Search for the cell housing the specified text and yield its (x, y) center coordinate. 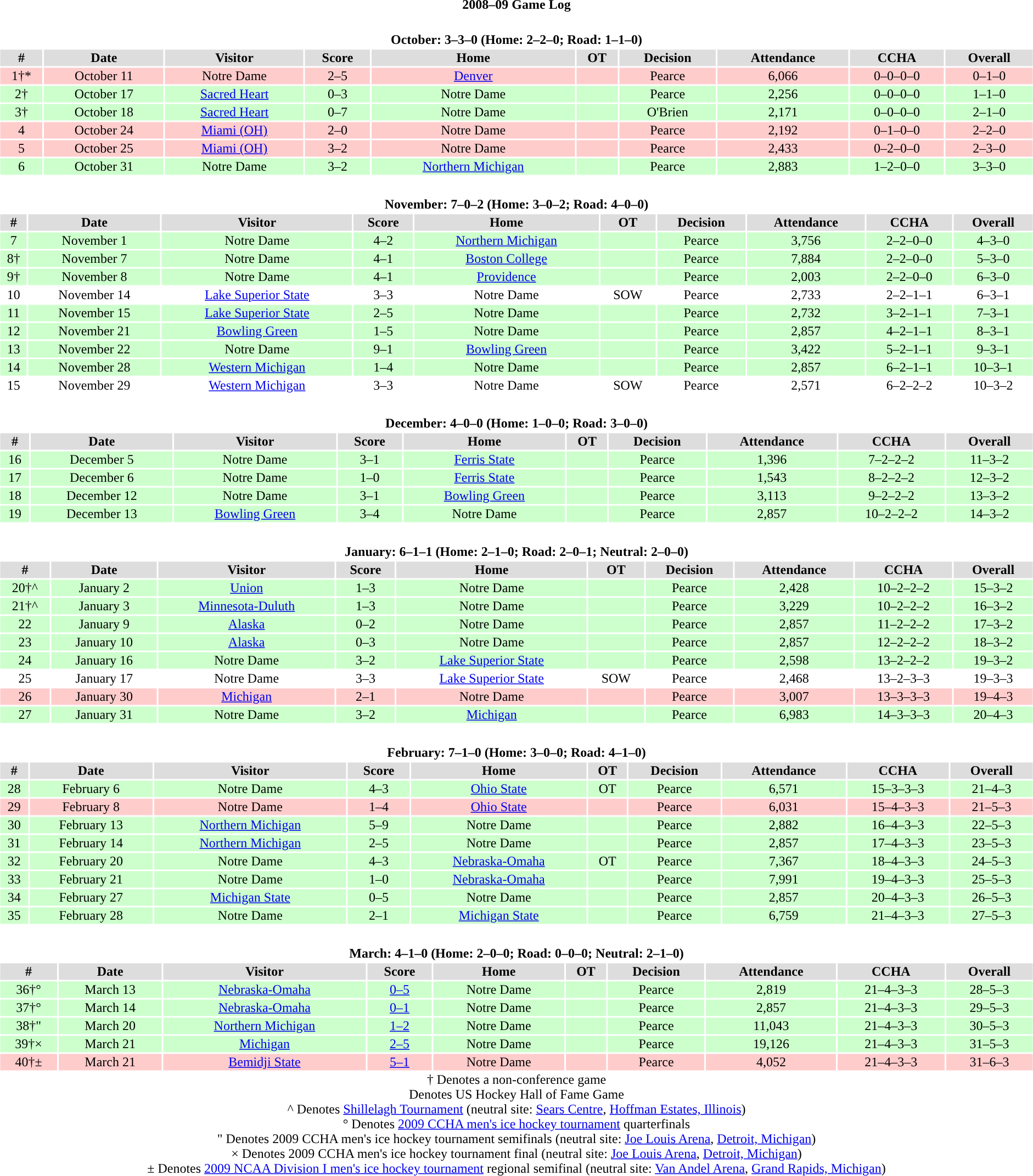
October 17 (104, 94)
February 20 (91, 861)
25–5–3 (991, 880)
3,113 (772, 496)
6,066 (783, 76)
2,171 (783, 112)
February 21 (91, 880)
January 17 (104, 679)
January 30 (104, 696)
December: 4–0–0 (Home: 1–0–0; Road: 3–0–0) (516, 423)
34 (14, 897)
January 10 (104, 643)
1–2–0–0 (897, 166)
18 (14, 496)
Boston College (507, 258)
14–3–3–3 (903, 715)
16–3–2 (993, 606)
9–1 (383, 350)
28 (14, 789)
19,126 (771, 1044)
2,819 (771, 989)
3–4 (370, 514)
4,052 (771, 1062)
October 25 (104, 149)
7,991 (784, 880)
5–9 (379, 825)
November 21 (94, 331)
February 8 (91, 807)
5–1 (400, 1062)
9–2–2–2 (891, 496)
17 (14, 478)
16–4–3–3 (898, 825)
7,367 (784, 861)
15–3–2 (993, 588)
1–2 (400, 1026)
November 14 (94, 295)
10 (13, 295)
7–2–2–2 (891, 459)
24–5–3 (991, 861)
5 (21, 149)
2–2–1–1 (910, 295)
18–4–3–3 (898, 861)
1–1–0 (989, 94)
30–5–3 (990, 1026)
26 (25, 696)
38†" (29, 1026)
15–3–3–3 (898, 789)
February: 7–1–0 (Home: 3–0–0; Road: 4–1–0) (516, 752)
14 (13, 367)
January: 6–1–1 (Home: 2–1–0; Road: 2–0–1; Neutral: 2–0–0) (516, 552)
1,396 (772, 459)
4–2 (383, 241)
11 (13, 313)
19–3–3 (993, 679)
November 15 (94, 313)
Minnesota-Duluth (246, 606)
16 (14, 459)
January 9 (104, 624)
2–3–0 (989, 149)
10–3–2 (993, 386)
2,003 (806, 277)
February 28 (91, 916)
1–5 (383, 331)
6–3–0 (993, 277)
30 (14, 825)
3,422 (806, 350)
January 2 (104, 588)
February 14 (91, 843)
March 20 (110, 1026)
October: 3–3–0 (Home: 2–2–0; Road: 1–1–0) (516, 40)
2,571 (806, 386)
15–4–3–3 (898, 807)
24 (25, 660)
22 (25, 624)
31 (14, 843)
8–3–1 (993, 331)
33 (14, 880)
0–1–0–0 (897, 130)
23–5–3 (991, 843)
6,571 (784, 789)
26–5–3 (991, 897)
40†± (29, 1062)
2–0 (338, 130)
13–3–3–3 (903, 696)
31–5–3 (990, 1044)
January 3 (104, 606)
12–3–2 (989, 478)
14–3–2 (989, 514)
December 6 (102, 478)
0–2 (366, 624)
2–1–0 (989, 112)
10–3–1 (993, 367)
7,884 (806, 258)
2,598 (794, 660)
11–2–2–2 (903, 624)
6–2–1–1 (910, 367)
19–4–3 (993, 696)
20–4–3 (993, 715)
Bemidji State (265, 1062)
O'Brien (667, 112)
18–3–2 (993, 643)
0–1–0 (989, 76)
21–5–3 (991, 807)
5–3–0 (993, 258)
December 5 (102, 459)
February 27 (91, 897)
4–2–1–1 (910, 331)
6,031 (784, 807)
7 (13, 241)
November: 7–0–2 (Home: 3–0–2; Road: 4–0–0) (516, 205)
6–2–2–2 (910, 386)
39†× (29, 1044)
3–2–1–1 (910, 313)
37†° (29, 1008)
January 16 (104, 660)
2,882 (784, 825)
October 11 (104, 76)
7–3–1 (993, 313)
2,883 (783, 166)
2,433 (783, 149)
12 (13, 331)
2,428 (794, 588)
0–7 (338, 112)
8–2–2–2 (891, 478)
12–2–2–2 (903, 643)
2,256 (783, 94)
January 31 (104, 715)
11–3–2 (989, 459)
0–2–0–0 (897, 149)
22–5–3 (991, 825)
3–3–0 (989, 166)
19 (14, 514)
3,007 (794, 696)
November 8 (94, 277)
6,983 (794, 715)
32 (14, 861)
23 (25, 643)
15 (13, 386)
February 13 (91, 825)
9–3–1 (993, 350)
9† (13, 277)
27 (25, 715)
March 14 (110, 1008)
October 18 (104, 112)
13–2–3–3 (903, 679)
December 12 (102, 496)
28–5–3 (990, 989)
29–5–3 (990, 1008)
17–4–3–3 (898, 843)
November 29 (94, 386)
2,732 (806, 313)
3,756 (806, 241)
31–6–3 (990, 1062)
2,192 (783, 130)
5–2–1–1 (910, 350)
1†* (21, 76)
19–4–3–3 (898, 880)
11,043 (771, 1026)
13–2–2–2 (903, 660)
6,759 (784, 916)
2,733 (806, 295)
19–3–2 (993, 660)
Denver (473, 76)
13 (13, 350)
2–2–0 (989, 130)
November 7 (94, 258)
October 31 (104, 166)
35 (14, 916)
November 28 (94, 367)
20–4–3–3 (898, 897)
6–3–1 (993, 295)
6 (21, 166)
October 24 (104, 130)
20†^ (25, 588)
Providence (507, 277)
17–3–2 (993, 624)
March 13 (110, 989)
29 (14, 807)
December 13 (102, 514)
2,468 (794, 679)
4 (21, 130)
13–3–2 (989, 496)
February 6 (91, 789)
27–5–3 (991, 916)
21–4–3 (991, 789)
March: 4–1–0 (Home: 2–0–0; Road: 0–0–0; Neutral: 2–1–0) (516, 953)
3,229 (794, 606)
November 1 (94, 241)
4–3–0 (993, 241)
1,543 (772, 478)
3† (21, 112)
Union (246, 588)
36†° (29, 989)
2† (21, 94)
8† (13, 258)
21†^ (25, 606)
0–1 (400, 1008)
25 (25, 679)
November 22 (94, 350)
